Detect which cell encompasses the target text, then output its [x, y] center coordinate. 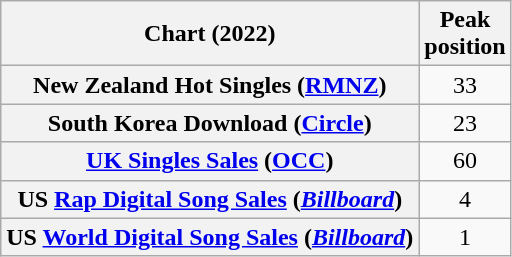
33 [465, 85]
Chart (2022) [210, 34]
4 [465, 199]
UK Singles Sales (OCC) [210, 161]
US World Digital Song Sales (Billboard) [210, 237]
1 [465, 237]
South Korea Download (Circle) [210, 123]
New Zealand Hot Singles (RMNZ) [210, 85]
23 [465, 123]
US Rap Digital Song Sales (Billboard) [210, 199]
60 [465, 161]
Peakposition [465, 34]
